Return [X, Y] of the center of cell containing provided text 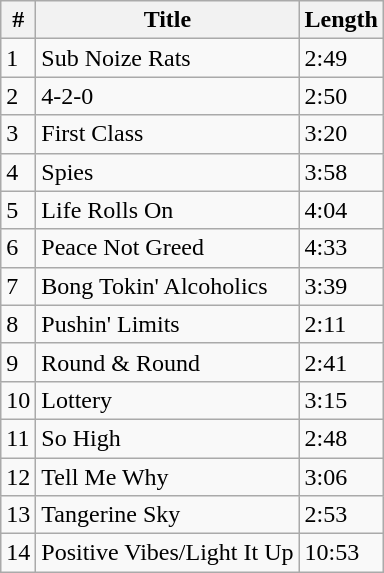
Life Rolls On [168, 210]
2:50 [341, 96]
3:58 [341, 172]
2:48 [341, 438]
5 [18, 210]
3:15 [341, 400]
First Class [168, 134]
3:20 [341, 134]
Pushin' Limits [168, 324]
Spies [168, 172]
Bong Tokin' Alcoholics [168, 286]
Positive Vibes/Light It Up [168, 553]
10:53 [341, 553]
2 [18, 96]
Title [168, 20]
4-2-0 [168, 96]
12 [18, 477]
2:53 [341, 515]
Peace Not Greed [168, 248]
8 [18, 324]
14 [18, 553]
Tangerine Sky [168, 515]
Lottery [168, 400]
2:11 [341, 324]
Tell Me Why [168, 477]
Length [341, 20]
6 [18, 248]
11 [18, 438]
Round & Round [168, 362]
9 [18, 362]
4:04 [341, 210]
2:41 [341, 362]
4:33 [341, 248]
So High [168, 438]
4 [18, 172]
3:06 [341, 477]
10 [18, 400]
1 [18, 58]
3:39 [341, 286]
3 [18, 134]
2:49 [341, 58]
13 [18, 515]
7 [18, 286]
# [18, 20]
Sub Noize Rats [168, 58]
